Extract the [x, y] coordinate from the center of the cell holding the provided text.  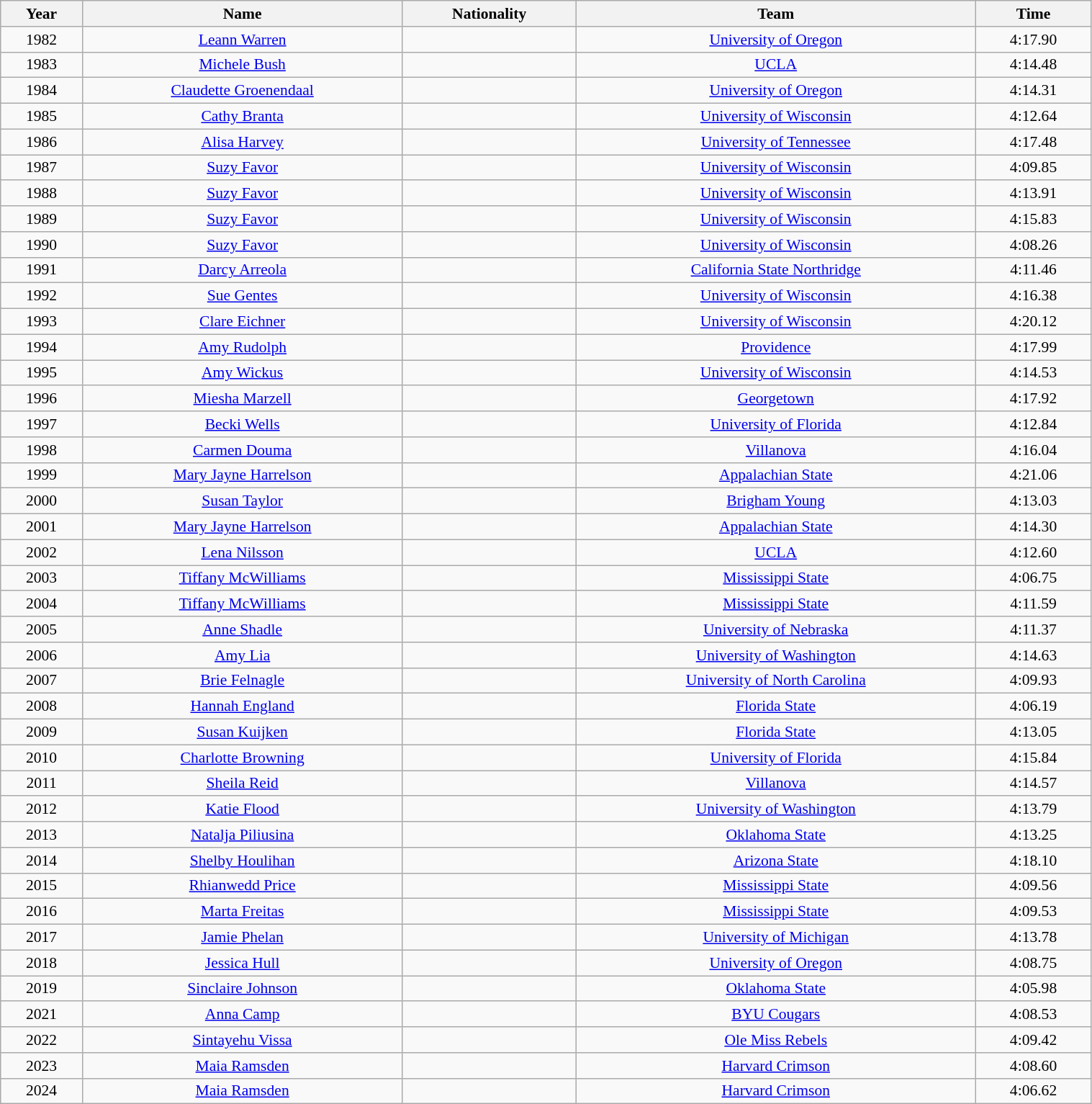
4:14.53 [1034, 373]
4:09.53 [1034, 912]
4:13.05 [1034, 732]
4:12.60 [1034, 552]
4:15.83 [1034, 219]
2010 [42, 758]
4:14.63 [1034, 655]
Providence [776, 347]
2019 [42, 989]
Brigham Young [776, 501]
1999 [42, 475]
Miesha Marzell [242, 399]
2016 [42, 912]
2001 [42, 527]
4:14.30 [1034, 527]
1995 [42, 373]
Team [776, 14]
4:16.38 [1034, 296]
Brie Felnagle [242, 681]
4:14.31 [1034, 91]
BYU Cougars [776, 1015]
1989 [42, 219]
Sheila Reid [242, 784]
University of North Carolina [776, 681]
Lena Nilsson [242, 552]
2009 [42, 732]
4:13.79 [1034, 809]
2007 [42, 681]
Alisa Harvey [242, 142]
Katie Flood [242, 809]
University of Michigan [776, 938]
Charlotte Browning [242, 758]
2012 [42, 809]
Amy Wickus [242, 373]
1994 [42, 347]
Time [1034, 14]
4:11.46 [1034, 270]
4:21.06 [1034, 475]
4:11.37 [1034, 629]
4:09.56 [1034, 886]
Jamie Phelan [242, 938]
1993 [42, 322]
Susan Kuijken [242, 732]
Nationality [489, 14]
Becki Wells [242, 424]
4:05.98 [1034, 989]
2013 [42, 835]
2015 [42, 886]
Natalja Piliusina [242, 835]
2022 [42, 1040]
1991 [42, 270]
4:14.57 [1034, 784]
4:09.93 [1034, 681]
University of Tennessee [776, 142]
4:12.84 [1034, 424]
4:16.04 [1034, 450]
Leann Warren [242, 40]
University of Nebraska [776, 629]
1984 [42, 91]
Susan Taylor [242, 501]
1987 [42, 168]
4:06.75 [1034, 578]
2018 [42, 963]
4:17.92 [1034, 399]
4:17.90 [1034, 40]
Marta Freitas [242, 912]
2023 [42, 1066]
California State Northridge [776, 270]
Sinclaire Johnson [242, 989]
Sue Gentes [242, 296]
2003 [42, 578]
Amy Rudolph [242, 347]
4:13.25 [1034, 835]
4:06.19 [1034, 706]
2004 [42, 604]
Georgetown [776, 399]
2006 [42, 655]
2000 [42, 501]
4:17.48 [1034, 142]
2008 [42, 706]
Anne Shadle [242, 629]
1996 [42, 399]
2021 [42, 1015]
1988 [42, 194]
4:09.42 [1034, 1040]
2014 [42, 861]
4:20.12 [1034, 322]
1998 [42, 450]
4:08.75 [1034, 963]
4:06.62 [1034, 1091]
4:13.78 [1034, 938]
4:13.91 [1034, 194]
Sintayehu Vissa [242, 1040]
4:17.99 [1034, 347]
4:18.10 [1034, 861]
4:15.84 [1034, 758]
1990 [42, 245]
1982 [42, 40]
Carmen Douma [242, 450]
Michele Bush [242, 65]
Amy Lia [242, 655]
1986 [42, 142]
Year [42, 14]
2011 [42, 784]
Shelby Houlihan [242, 861]
2005 [42, 629]
2024 [42, 1091]
4:09.85 [1034, 168]
4:12.64 [1034, 117]
Hannah England [242, 706]
Jessica Hull [242, 963]
2017 [42, 938]
2002 [42, 552]
4:08.26 [1034, 245]
1997 [42, 424]
4:14.48 [1034, 65]
Name [242, 14]
Ole Miss Rebels [776, 1040]
4:11.59 [1034, 604]
Darcy Arreola [242, 270]
4:13.03 [1034, 501]
1992 [42, 296]
1983 [42, 65]
Claudette Groenendaal [242, 91]
Arizona State [776, 861]
Cathy Branta [242, 117]
4:08.53 [1034, 1015]
Rhianwedd Price [242, 886]
Clare Eichner [242, 322]
Anna Camp [242, 1015]
4:08.60 [1034, 1066]
1985 [42, 117]
